Return the [X, Y] coordinate for the center point of the cell that contains the specified text.  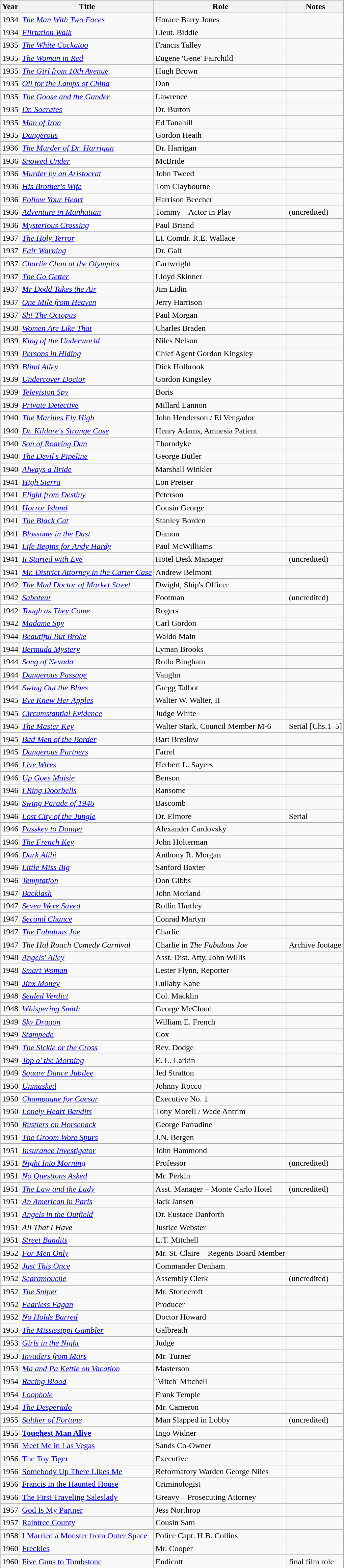
Mr Dodd Takes the Air [87, 289]
Passkey to Danger [87, 829]
Toughest Man Alive [87, 1433]
Lon Preiser [220, 482]
Executive [220, 1459]
Insurance Investigator [87, 1150]
Invaders from Mars [87, 1356]
Flight from Destiny [87, 495]
Carl Gordon [220, 623]
Swing Parade of 1946 [87, 803]
It Started with Eve [87, 559]
Sealed Verdict [87, 996]
Asst. Manager – Monte Carlo Hotel [220, 1189]
Freckles [87, 1548]
1958 [10, 1536]
Jack Jansen [220, 1202]
The Groom Wore Spurs [87, 1137]
Charlie [220, 932]
Sky Dragon [87, 1022]
Walter W. Walter, II [220, 700]
Undercover Doctor [87, 379]
Girls in the Night [87, 1343]
Raintree County [87, 1523]
Reformatory Warden George Niles [220, 1471]
Executive No. 1 [220, 1099]
Eugene 'Gene' Fairchild [220, 58]
John Tweed [220, 174]
Flirtation Walk [87, 32]
Angels' Alley [87, 957]
Man of Iron [87, 122]
Tom Claybourne [220, 187]
Assembly Clerk [220, 1279]
An American in Paris [87, 1202]
The Sniper [87, 1292]
Mr. Cooper [220, 1548]
Racing Blood [87, 1381]
Mr. Turner [220, 1356]
Scaramouche [87, 1279]
Murder by an Aristocrat [87, 174]
Mysterious Crossing [87, 225]
Don [220, 84]
Herbert L. Sayers [220, 765]
Dr. Harrigan [220, 148]
Madame Spy [87, 623]
Lloyd Skinner [220, 276]
Year [10, 7]
Rollin Hartley [220, 906]
Square Dance Jubilee [87, 1073]
Producer [220, 1304]
Bascomb [220, 803]
Sanford Baxter [220, 868]
Asst. Dist. Atty. John Willis [220, 957]
Angels in the Outfield [87, 1215]
The Marines Fly High [87, 418]
Jim Lidin [220, 289]
Dark Alibi [87, 855]
Bad Men of the Border [87, 739]
Francis Talley [220, 45]
Sh! The Octopus [87, 315]
Charlie Chan at the Olympics [87, 264]
McBride [220, 161]
I Ring Doorbells [87, 791]
John Hammond [220, 1150]
Harrison Beecher [220, 200]
Lawrence [220, 97]
Farrel [220, 752]
Live Wires [87, 765]
Tommy – Actor in Play [220, 212]
Dr. Elmore [220, 816]
The Girl from 10th Avenue [87, 71]
Whispering Smith [87, 1009]
Fearless Fagan [87, 1304]
Follow Your Heart [87, 200]
Song of Nevada [87, 662]
The Man With Two Faces [87, 20]
final film role [315, 1561]
Ingo Widner [220, 1433]
Title [87, 7]
The Mississippi Gambler [87, 1330]
Cox [220, 1035]
Lyman Brooks [220, 649]
Tough as They Come [87, 611]
Saboteur [87, 598]
Night Into Morning [87, 1163]
Millard Lannon [220, 405]
Masterson [220, 1368]
Lt. Comdr. R.E. Wallace [220, 238]
Charles Braden [220, 328]
Benson [220, 777]
Women Are Like That [87, 328]
The Goose and the Gander [87, 97]
Son of Roaring Dan [87, 444]
Doctor Howard [220, 1317]
Dick Holbrook [220, 366]
Jed Stratton [220, 1073]
Lullaby Kane [220, 983]
Gordon Heath [220, 135]
Bermuda Mystery [87, 649]
Judge White [220, 713]
For Men Only [87, 1253]
Mr. District Attorney in the Carter Case [87, 572]
Soldier of Fortune [87, 1420]
Horace Barry Jones [220, 20]
The White Cockatoo [87, 45]
Walter Stark, Council Member M-6 [220, 726]
Mr. Cameron [220, 1407]
Boris [220, 392]
King of the Underworld [87, 341]
The Fabulous Joe [87, 932]
Stampede [87, 1035]
Judge [220, 1343]
Johnny Rocco [220, 1086]
The Devil's Pipeline [87, 456]
Vaughn [220, 675]
Paul Morgan [220, 315]
Seven Were Saved [87, 906]
The Woman in Red [87, 58]
Conrad Martyn [220, 919]
Dangerous [87, 135]
George Butler [220, 456]
E. L. Larkin [220, 1060]
Dangerous Passage [87, 675]
The Toy Tiger [87, 1459]
Up Goes Maisie [87, 777]
Just This Once [87, 1266]
Henry Adams, Amnesia Patient [220, 431]
Niles Nelson [220, 341]
Frank Temple [220, 1394]
No Questions Asked [87, 1176]
All That I Have [87, 1227]
Smart Woman [87, 970]
Hotel Desk Manager [220, 559]
Hugh Brown [220, 71]
Top o' the Morning [87, 1060]
Always a Bride [87, 469]
The Holy Terror [87, 238]
Private Detective [87, 405]
Eve Knew Her Apples [87, 700]
Chief Agent Gordon Kingsley [220, 353]
Backlash [87, 893]
The Desperado [87, 1407]
Ma and Pa Kettle on Vacation [87, 1368]
Snowed Under [87, 161]
Lester Flynn, Reporter [220, 970]
His Brother's Wife [87, 187]
Dr. Galt [220, 251]
The Hal Roach Comedy Carnival [87, 945]
Beautiful But Broke [87, 636]
Col. Macklin [220, 996]
Horror Island [87, 508]
Dangerous Partners [87, 752]
Adventure in Manhattan [87, 212]
Rustlers on Horseback [87, 1124]
I Married a Monster from Outer Space [87, 1536]
Meet Me in Las Vegas [87, 1446]
Gordon Kingsley [220, 379]
The French Key [87, 842]
'Mitch' Mitchell [220, 1381]
Commander Denham [220, 1266]
The Master Key [87, 726]
Anthony R. Morgan [220, 855]
Peterson [220, 495]
The Law and the Lady [87, 1189]
Paul McWilliams [220, 546]
Endicott [220, 1561]
Cartwright [220, 264]
Man Slapped in Lobby [220, 1420]
Jess Northrop [220, 1510]
Dr. Eustace Danforth [220, 1215]
Dr. Kildare's Strange Case [87, 431]
Ed Tanahill [220, 122]
High Sierra [87, 482]
Stanley Borden [220, 521]
The Mad Doctor of Market Street [87, 585]
Cousin George [220, 508]
Jinx Money [87, 983]
The First Traveling Saleslady [87, 1497]
Lost City of the Jungle [87, 816]
Dr. Socrates [87, 109]
Rollo Bingham [220, 662]
Footman [220, 598]
John Morland [220, 893]
Fair Warning [87, 251]
Charlie in The Fabulous Joe [220, 945]
Rogers [220, 611]
The Murder of Dr. Harrigan [87, 148]
Blossoms in the Dust [87, 533]
Notes [315, 7]
God Is My Partner [87, 1510]
L.T. Mitchell [220, 1240]
Greavy – Prosecuting Attorney [220, 1497]
Blind Alley [87, 366]
William E. French [220, 1022]
Cousin Sam [220, 1523]
Lieut. Biddle [220, 32]
1938 [10, 328]
No Holds Barred [87, 1317]
Loophole [87, 1394]
Gregg Talbot [220, 688]
Damon [220, 533]
Five Guns to Tombstone [87, 1561]
Professor [220, 1163]
The Black Cat [87, 521]
Galbreath [220, 1330]
Don Gibbs [220, 880]
Persons in Hiding [87, 353]
Champagne for Caesar [87, 1099]
Andrew Belmont [220, 572]
Thorndyke [220, 444]
John Henderson / El Vengador [220, 418]
Tony Morell / Wade Antrim [220, 1112]
Temptation [87, 880]
One Mile from Heaven [87, 302]
Bart Breslow [220, 739]
Circumstantial Evidence [87, 713]
George Parradine [220, 1124]
Second Chance [87, 919]
Mr. Stonecroft [220, 1292]
Criminologist [220, 1484]
Marshall Winkler [220, 469]
Oil for the Lamps of China [87, 84]
Rev. Dodge [220, 1047]
Street Bandits [87, 1240]
Somebody Up There Likes Me [87, 1471]
Role [220, 7]
Serial [315, 816]
Unmasked [87, 1086]
Little Miss Big [87, 868]
Mr. Perkin [220, 1176]
The Sickle or the Cross [87, 1047]
John Holterman [220, 842]
Ransome [220, 791]
Television Spy [87, 392]
Waldo Main [220, 636]
Life Begins for Andy Hardy [87, 546]
Police Capt. H.B. Collins [220, 1536]
George McCloud [220, 1009]
Mr. St. Claire – Regents Board Member [220, 1253]
Lonely Heart Bandits [87, 1112]
J.N. Bergen [220, 1137]
Justice Webster [220, 1227]
Serial [Chs.1–5] [315, 726]
Jerry Harrison [220, 302]
Swing Out the Blues [87, 688]
Dwight, Ship's Officer [220, 585]
Archive footage [315, 945]
Dr. Burton [220, 109]
Francis in the Haunted House [87, 1484]
Alexander Cardovsky [220, 829]
The Go Getter [87, 276]
Sands Co-Owner [220, 1446]
Paul Briand [220, 225]
